Find where the given text appears and provide that cell's center as [x, y] coordinate. 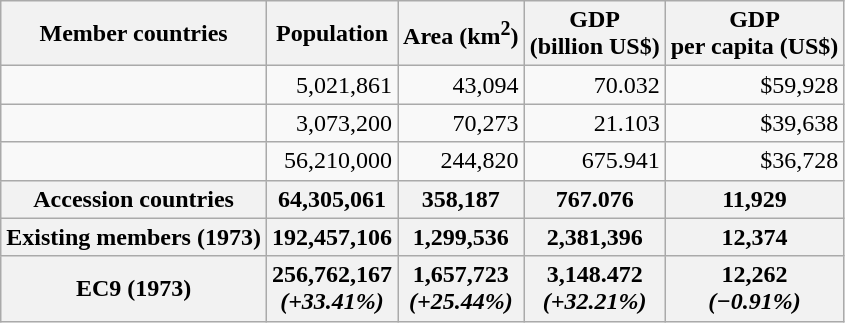
$36,728 [754, 161]
70.032 [594, 85]
358,187 [462, 199]
5,021,861 [332, 85]
21.103 [594, 123]
$59,928 [754, 85]
3,073,200 [332, 123]
767.076 [594, 199]
Existing members (1973) [134, 237]
11,929 [754, 199]
Accession countries [134, 199]
43,094 [462, 85]
70,273 [462, 123]
12,374 [754, 237]
192,457,106 [332, 237]
Area (km2) [462, 34]
64,305,061 [332, 199]
Population [332, 34]
GDP per capita (US$) [754, 34]
675.941 [594, 161]
256,762,167 (+33.41%) [332, 288]
1,299,536 [462, 237]
GDP (billion US$) [594, 34]
3,148.472 (+32.21%) [594, 288]
$39,638 [754, 123]
1,657,723 (+25.44%) [462, 288]
12,262 (−0.91%) [754, 288]
EC9 (1973) [134, 288]
244,820 [462, 161]
2,381,396 [594, 237]
56,210,000 [332, 161]
Member countries [134, 34]
